Capture the cell that displays the provided text and extract its (x, y) central coordinate. 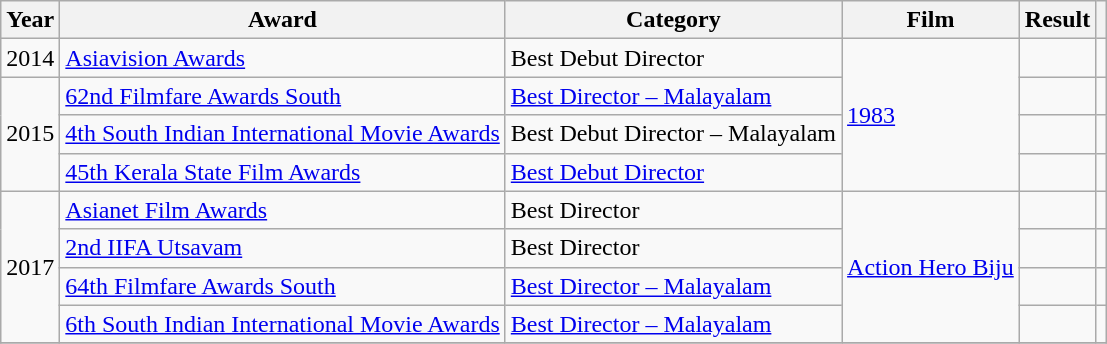
Best Debut Director – Malayalam (673, 134)
64th Filmfare Awards South (282, 286)
Category (673, 20)
Award (282, 20)
2015 (30, 134)
Asianet Film Awards (282, 210)
Film (931, 20)
Result (1057, 20)
2nd IIFA Utsavam (282, 248)
6th South Indian International Movie Awards (282, 324)
62nd Filmfare Awards South (282, 96)
1983 (931, 115)
Asiavision Awards (282, 58)
4th South Indian International Movie Awards (282, 134)
45th Kerala State Film Awards (282, 172)
Action Hero Biju (931, 267)
2014 (30, 58)
2017 (30, 267)
Year (30, 20)
